Capture the cell that displays the provided text and extract its [X, Y] central coordinate. 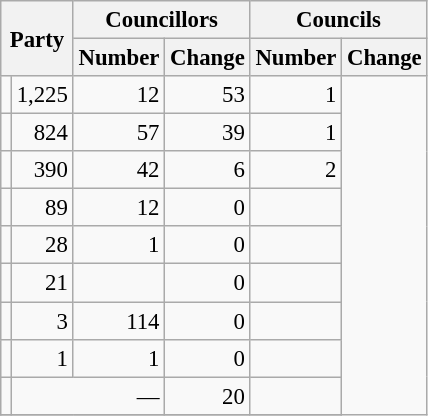
57 [119, 133]
390 [42, 170]
21 [42, 283]
Councils [338, 20]
20 [208, 396]
42 [119, 170]
— [88, 396]
1,225 [42, 95]
28 [42, 245]
Party [37, 38]
2 [296, 170]
824 [42, 133]
Councillors [162, 20]
6 [208, 170]
114 [119, 321]
3 [42, 321]
39 [208, 133]
89 [42, 208]
53 [208, 95]
